Return [x, y] of the center of cell containing provided text 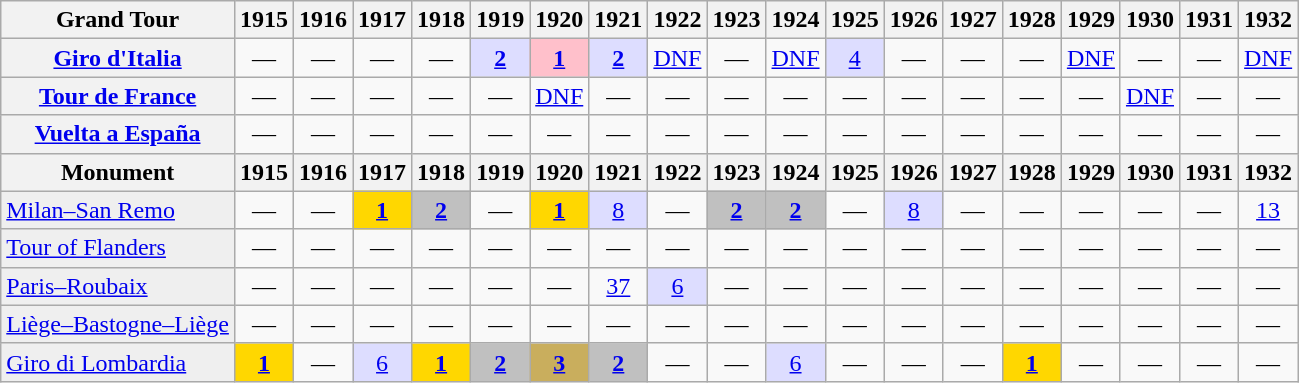
13 [1268, 210]
37 [618, 286]
Giro d'Italia [118, 58]
Milan–San Remo [118, 210]
3 [560, 362]
Tour de France [118, 96]
Grand Tour [118, 20]
Paris–Roubaix [118, 286]
Monument [118, 172]
Tour of Flanders [118, 248]
Vuelta a España [118, 134]
Giro di Lombardia [118, 362]
4 [854, 58]
Liège–Bastogne–Liège [118, 324]
